Scan for the cell matching the given text and deliver its (X, Y) coordinate at center. 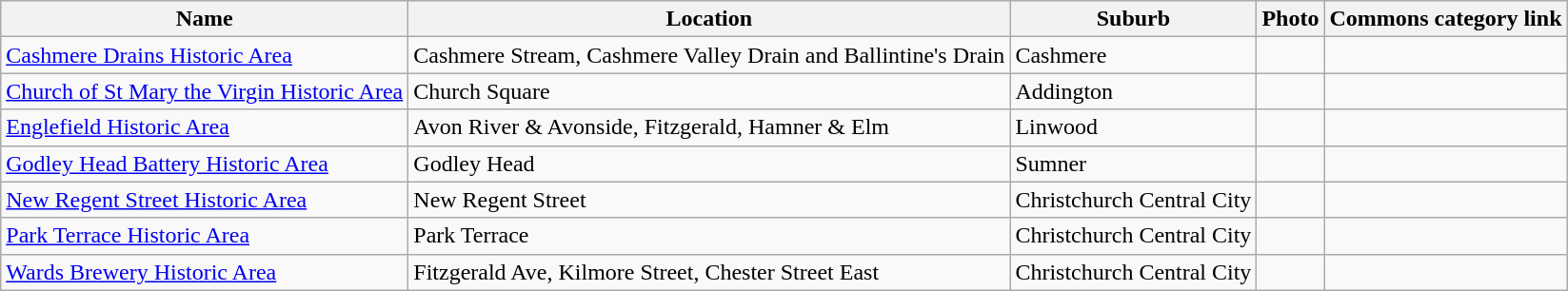
Cashmere Stream, Cashmere Valley Drain and Ballintine's Drain (709, 55)
Commons category link (1445, 19)
Name (205, 19)
New Regent Street (709, 200)
Sumner (1133, 164)
Cashmere Drains Historic Area (205, 55)
Suburb (1133, 19)
Godley Head (709, 164)
Church Square (709, 91)
Park Terrace Historic Area (205, 236)
Godley Head Battery Historic Area (205, 164)
New Regent Street Historic Area (205, 200)
Avon River & Avonside, Fitzgerald, Hamner & Elm (709, 127)
Church of St Mary the Virgin Historic Area (205, 91)
Location (709, 19)
Englefield Historic Area (205, 127)
Fitzgerald Ave, Kilmore Street, Chester Street East (709, 272)
Cashmere (1133, 55)
Wards Brewery Historic Area (205, 272)
Linwood (1133, 127)
Addington (1133, 91)
Photo (1291, 19)
Park Terrace (709, 236)
